Identify which cell holds the provided text, then report its [x, y] central coordinate. 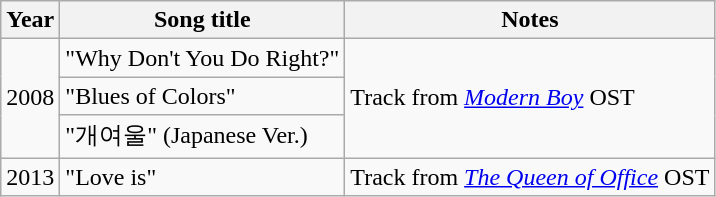
"개여울" (Japanese Ver.) [202, 136]
"Why Don't You Do Right?" [202, 58]
Notes [530, 20]
Track from The Queen of Office OST [530, 177]
"Love is" [202, 177]
2013 [30, 177]
"Blues of Colors" [202, 96]
Year [30, 20]
Track from Modern Boy OST [530, 98]
Song title [202, 20]
2008 [30, 98]
